Output the [x, y] coordinate of the center of the cell containing the given text.  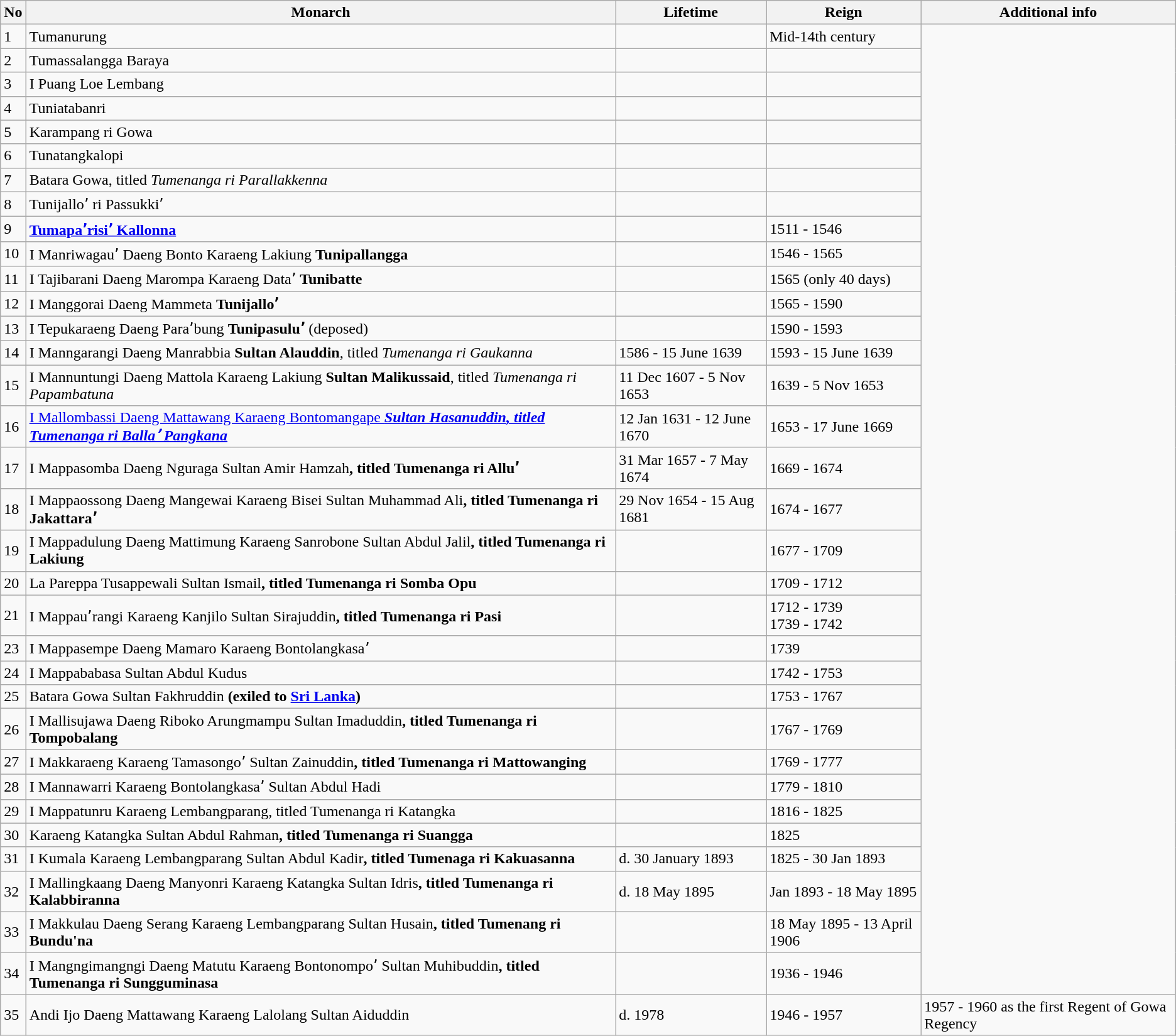
1769 - 1777 [844, 762]
34 [13, 974]
I Mappadulung Daeng Mattimung Karaeng Sanrobone Sultan Abdul Jalil, titled Tumenanga ri Lakiung [320, 550]
3 [13, 84]
29 [13, 811]
1586 - 15 June 1639 [691, 353]
1565 (only 40 days) [844, 279]
1753 - 1767 [844, 697]
No [13, 13]
1669 - 1674 [844, 467]
d. 30 January 1893 [691, 859]
26 [13, 729]
6 [13, 156]
19 [13, 550]
1674 - 1677 [844, 509]
I Mappasempe Daeng Mamaro Karaeng Bontolangkasaʼ [320, 648]
d. 18 May 1895 [691, 891]
I Tepukaraeng Daeng Paraʼbung Tunipasuluʼ (deposed) [320, 329]
Batara Gowa Sultan Fakhruddin (exiled to Sri Lanka) [320, 697]
1767 - 1769 [844, 729]
23 [13, 648]
15 [13, 386]
16 [13, 427]
25 [13, 697]
Reign [844, 13]
I Mappaossong Daeng Mangewai Karaeng Bisei Sultan Muhammad Ali, titled Tumenanga ri Jakattaraʼ [320, 509]
I Makkulau Daeng Serang Karaeng Lembangparang Sultan Husain, titled Tumenang ri Bundu'na [320, 932]
4 [13, 108]
1936 - 1946 [844, 974]
I Tajibarani Daeng Marompa Karaeng Dataʼ Tunibatte [320, 279]
Tumapaʼrisiʼ Kallonna [320, 229]
1639 - 5 Nov 1653 [844, 386]
Tumanurung [320, 36]
1779 - 1810 [844, 787]
Additional info [1048, 13]
I Mappasomba Daeng Nguraga Sultan Amir Hamzah, titled Tumenanga ri Alluʼ [320, 467]
10 [13, 254]
Andi Ijo Daeng Mattawang Karaeng Lalolang Sultan Aiduddin [320, 1015]
Tuniatabanri [320, 108]
8 [13, 204]
1825 - 30 Jan 1893 [844, 859]
Karampang ri Gowa [320, 132]
La Pareppa Tusappewali Sultan Ismail, titled Tumenanga ri Somba Opu [320, 583]
2 [13, 60]
29 Nov 1654 - 15 Aug 1681 [691, 509]
20 [13, 583]
12 [13, 304]
I Mallombassi Daeng Mattawang Karaeng Bontomangape Sultan Hasanuddin, titled Tumenanga ri Ballaʼ Pangkana [320, 427]
28 [13, 787]
31 Mar 1657 - 7 May 1674 [691, 467]
I Mannawarri Karaeng Bontolangkasaʼ Sultan Abdul Hadi [320, 787]
1816 - 1825 [844, 811]
I Manngarangi Daeng Manrabbia Sultan Alauddin, titled Tumenanga ri Gaukanna [320, 353]
1565 - 1590 [844, 304]
31 [13, 859]
17 [13, 467]
I Manriwagauʼ Daeng Bonto Karaeng Lakiung Tunipallangga [320, 254]
24 [13, 673]
1593 - 15 June 1639 [844, 353]
I Mappababasa Sultan Abdul Kudus [320, 673]
1712 - 17391739 - 1742 [844, 616]
d. 1978 [691, 1015]
I Mappauʼrangi Karaeng Kanjilo Sultan Sirajuddin, titled Tumenanga ri Pasi [320, 616]
18 May 1895 - 13 April 1906 [844, 932]
I Mannuntungi Daeng Mattola Karaeng Lakiung Sultan Malikussaid, titled Tumenanga ri Papambatuna [320, 386]
1 [13, 36]
Tunijalloʼ ri Passukkiʼ [320, 204]
1677 - 1709 [844, 550]
13 [13, 329]
Lifetime [691, 13]
5 [13, 132]
Jan 1893 - 18 May 1895 [844, 891]
I Kumala Karaeng Lembangparang Sultan Abdul Kadir, titled Tumenaga ri Kakuasanna [320, 859]
1742 - 1753 [844, 673]
35 [13, 1015]
I Mallingkaang Daeng Manyonri Karaeng Katangka Sultan Idris, titled Tumenanga ri Kalabbiranna [320, 891]
18 [13, 509]
11 [13, 279]
I Mangngimangngi Daeng Matutu Karaeng Bontonompoʼ Sultan Muhibuddin, titled Tumenanga ri Sungguminasa [320, 974]
1546 - 1565 [844, 254]
1511 - 1546 [844, 229]
30 [13, 835]
I Puang Loe Lembang [320, 84]
Monarch [320, 13]
1957 - 1960 as the first Regent of Gowa Regency [1048, 1015]
Tumassalangga Baraya [320, 60]
Mid-14th century [844, 36]
Tunatangkalopi [320, 156]
Batara Gowa, titled Tumenanga ri Parallakkenna [320, 180]
1825 [844, 835]
I Mappatunru Karaeng Lembangparang, titled Tumenanga ri Katangka [320, 811]
27 [13, 762]
21 [13, 616]
Karaeng Katangka Sultan Abdul Rahman, titled Tumenanga ri Suangga [320, 835]
1653 - 17 June 1669 [844, 427]
7 [13, 180]
1590 - 1593 [844, 329]
1709 - 1712 [844, 583]
1946 - 1957 [844, 1015]
1739 [844, 648]
I Manggorai Daeng Mammeta Tunijalloʼ [320, 304]
32 [13, 891]
11 Dec 1607 - 5 Nov 1653 [691, 386]
14 [13, 353]
9 [13, 229]
12 Jan 1631 - 12 June 1670 [691, 427]
I Makkaraeng Karaeng Tamasongoʼ Sultan Zainuddin, titled Tumenanga ri Mattowanging [320, 762]
33 [13, 932]
I Mallisujawa Daeng Riboko Arungmampu Sultan Imaduddin, titled Tumenanga ri Tompobalang [320, 729]
